For the text-containing cell, return its midpoint in [X, Y] coordinate format. 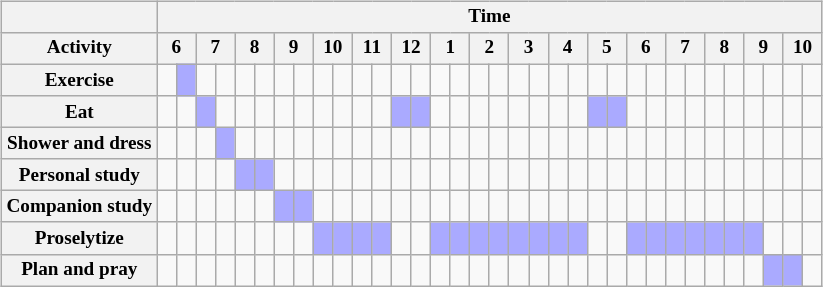
Shower and dress [80, 144]
1 [450, 49]
Companion study [80, 207]
11 [372, 49]
Eat [80, 112]
Proselytize [80, 238]
12 [412, 49]
4 [568, 49]
2 [490, 49]
Time [490, 17]
3 [528, 49]
5 [606, 49]
Personal study [80, 175]
Exercise [80, 80]
Plan and pray [80, 270]
Activity [80, 49]
